Return the (X, Y) coordinate for the center point of the cell that contains the specified text.  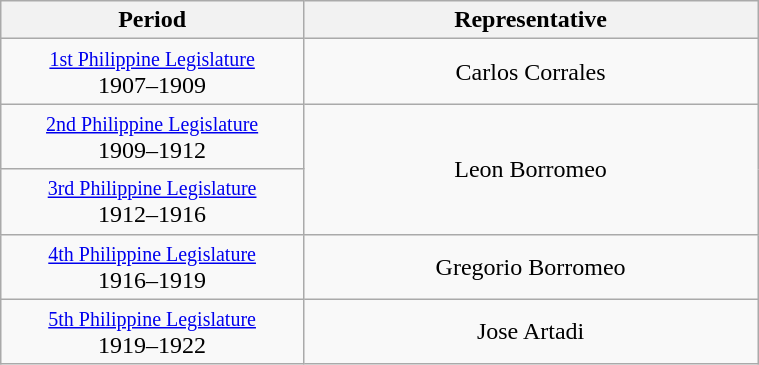
Gregorio Borromeo (530, 266)
2nd Philippine Legislature1909–1912 (152, 136)
Period (152, 20)
Carlos Corrales (530, 72)
Jose Artadi (530, 332)
Representative (530, 20)
3rd Philippine Legislature1912–1916 (152, 202)
5th Philippine Legislature1919–1922 (152, 332)
4th Philippine Legislature1916–1919 (152, 266)
Leon Borromeo (530, 169)
1st Philippine Legislature1907–1909 (152, 72)
